Return (X, Y) of the center of cell containing provided text 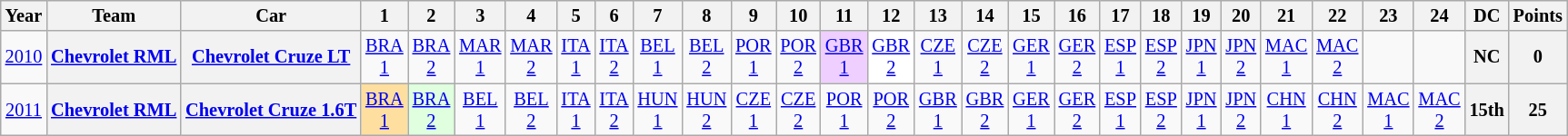
9 (753, 15)
Chevrolet Cruze 1.6T (271, 110)
HUN1 (658, 110)
17 (1120, 15)
2010 (24, 57)
25 (1538, 110)
20 (1241, 15)
24 (1439, 15)
Team (114, 15)
1 (385, 15)
18 (1162, 15)
2 (432, 15)
CHN1 (1286, 110)
Year (24, 15)
Points (1538, 15)
19 (1202, 15)
0 (1538, 57)
CHN2 (1337, 110)
Car (271, 15)
2011 (24, 110)
6 (614, 15)
Chevrolet Cruze LT (271, 57)
4 (531, 15)
11 (844, 15)
NC (1487, 57)
15 (1031, 15)
13 (938, 15)
22 (1337, 15)
10 (798, 15)
21 (1286, 15)
23 (1388, 15)
5 (576, 15)
MAR2 (531, 57)
14 (985, 15)
MAR1 (480, 57)
DC (1487, 15)
3 (480, 15)
HUN2 (706, 110)
16 (1077, 15)
7 (658, 15)
8 (706, 15)
15th (1487, 110)
12 (891, 15)
